Output the [x, y] coordinate of the center of the cell containing the given text.  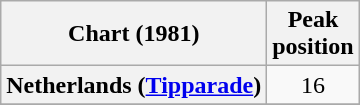
Netherlands (Tipparade) [134, 85]
16 [313, 85]
Chart (1981) [134, 34]
Peakposition [313, 34]
